Output the (x, y) coordinate of the center of the cell containing the given text.  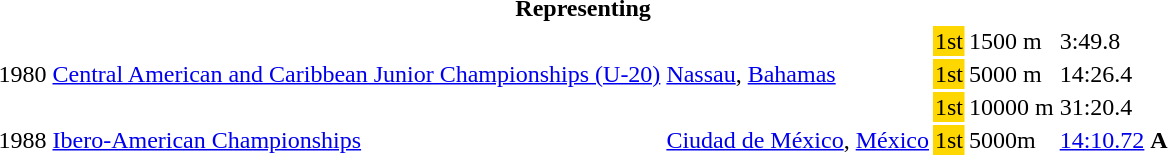
5000 m (1012, 74)
10000 m (1012, 107)
1500 m (1012, 41)
Ibero-American Championships (356, 140)
Central American and Caribbean Junior Championships (U-20) (356, 74)
5000m (1012, 140)
Ciudad de México, México (798, 140)
Nassau, Bahamas (798, 74)
